Capture the cell that displays the provided text and extract its (X, Y) central coordinate. 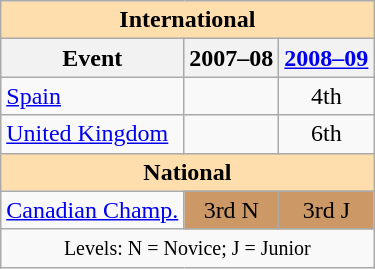
3rd J (326, 210)
International (188, 20)
United Kingdom (92, 134)
2007–08 (232, 58)
Levels: N = Novice; J = Junior (188, 248)
Spain (92, 96)
4th (326, 96)
6th (326, 134)
3rd N (232, 210)
Event (92, 58)
2008–09 (326, 58)
Canadian Champ. (92, 210)
National (188, 172)
